Capture the cell that displays the provided text and extract its [x, y] central coordinate. 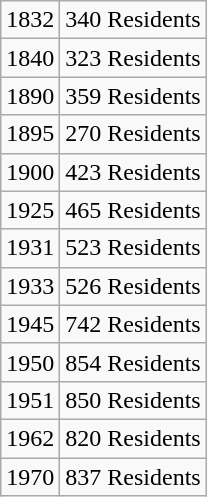
1945 [30, 324]
1970 [30, 477]
270 Residents [133, 134]
850 Residents [133, 400]
1925 [30, 210]
1951 [30, 400]
323 Residents [133, 58]
526 Residents [133, 286]
854 Residents [133, 362]
1840 [30, 58]
1962 [30, 438]
837 Residents [133, 477]
1890 [30, 96]
359 Residents [133, 96]
465 Residents [133, 210]
820 Residents [133, 438]
1950 [30, 362]
1895 [30, 134]
1931 [30, 248]
1933 [30, 286]
340 Residents [133, 20]
1832 [30, 20]
742 Residents [133, 324]
523 Residents [133, 248]
1900 [30, 172]
423 Residents [133, 172]
